Extract the (x, y) coordinate from the center of the cell holding the provided text.  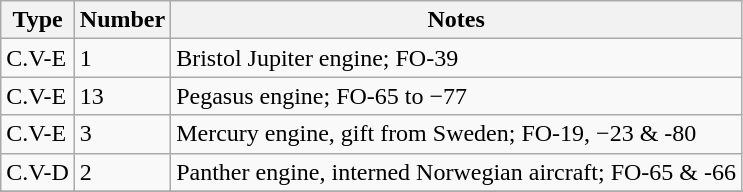
Type (38, 20)
2 (122, 172)
1 (122, 58)
13 (122, 96)
Number (122, 20)
Bristol Jupiter engine; FO-39 (456, 58)
Pegasus engine; FO-65 to −77 (456, 96)
Mercury engine, gift from Sweden; FO-19, −23 & -80 (456, 134)
3 (122, 134)
C.V-D (38, 172)
Notes (456, 20)
Panther engine, interned Norwegian aircraft; FO-65 & -66 (456, 172)
